Scan for the cell matching the given text and deliver its (X, Y) coordinate at center. 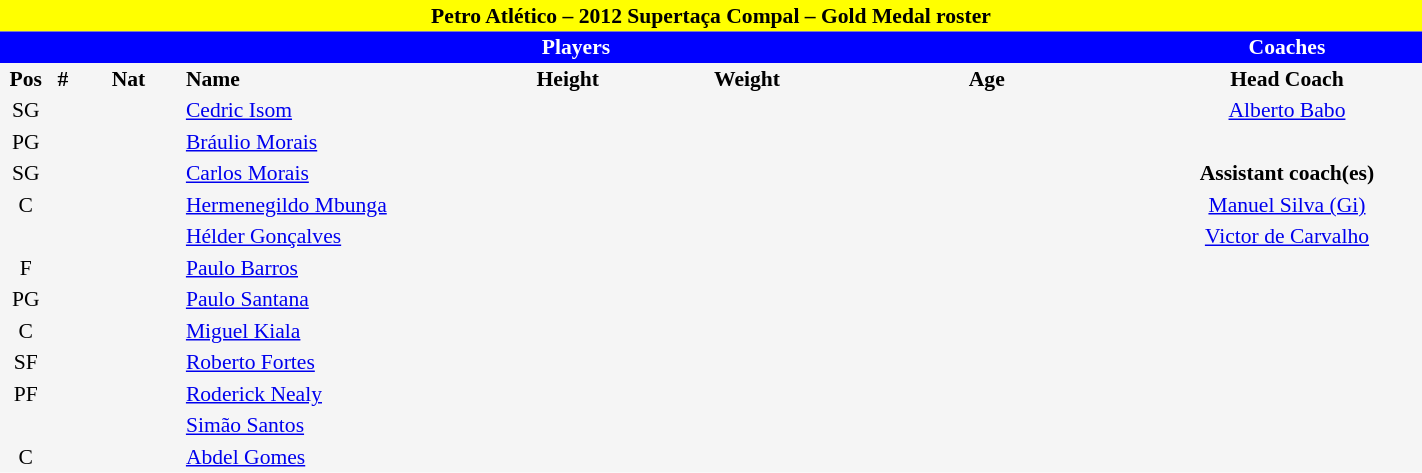
Paulo Barros (323, 268)
Head Coach (1287, 79)
Pos (26, 79)
Victor de Carvalho (1287, 236)
Alberto Babo (1287, 110)
Height (568, 79)
Players (576, 48)
Nat (128, 79)
Hélder Gonçalves (323, 236)
Cedric Isom (323, 110)
# (64, 79)
Roberto Fortes (323, 362)
Petro Atlético – 2012 Supertaça Compal – Gold Medal roster (711, 16)
Carlos Morais (323, 174)
Paulo Santana (323, 300)
Miguel Kiala (323, 331)
Roderick Nealy (323, 394)
Manuel Silva (Gi) (1287, 205)
Age (987, 79)
Abdel Gomes (323, 457)
SF (26, 362)
PF (26, 394)
Name (323, 79)
Assistant coach(es) (1287, 174)
Bráulio Morais (323, 142)
Hermenegildo Mbunga (323, 205)
Simão Santos (323, 426)
Weight (746, 79)
F (26, 268)
Coaches (1287, 48)
